Pinpoint the cell where the given text exists, returning its [X, Y] midpoint coordinate. 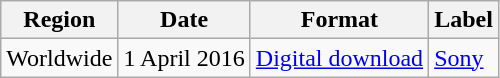
Sony [464, 58]
Date [184, 20]
Label [464, 20]
Region [60, 20]
1 April 2016 [184, 58]
Worldwide [60, 58]
Digital download [339, 58]
Format [339, 20]
